For the text-containing cell, return its midpoint in [x, y] coordinate format. 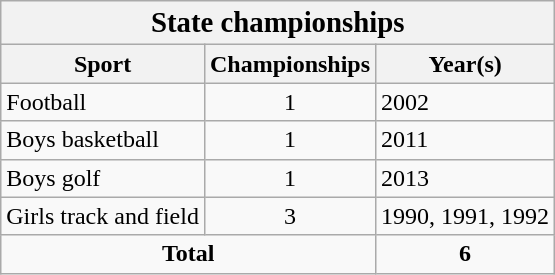
State championships [278, 23]
2002 [466, 102]
Championships [290, 64]
Boys golf [103, 178]
Year(s) [466, 64]
Sport [103, 64]
1990, 1991, 1992 [466, 216]
6 [466, 254]
3 [290, 216]
2011 [466, 140]
Football [103, 102]
2013 [466, 178]
Boys basketball [103, 140]
Total [188, 254]
Girls track and field [103, 216]
